From the cell containing the given text, extract its center point as [X, Y] coordinate. 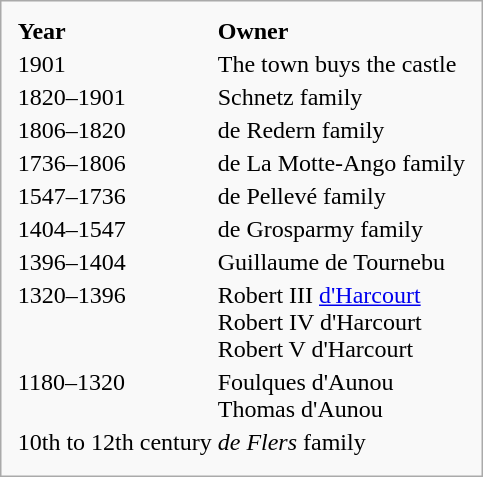
1320–1396 [114, 322]
Guillaume de Tournebu [341, 263]
de La Motte-Ango family [341, 163]
1806–1820 [114, 131]
de Grosparmy family [341, 229]
1820–1901 [114, 97]
10th to 12th century [114, 443]
1736–1806 [114, 163]
de Flers family [341, 443]
Robert III d'Harcourt Robert IV d'Harcourt Robert V d'Harcourt [341, 322]
Foulques d'Aunou Thomas d'Aunou [341, 396]
1901 [114, 65]
Schnetz family [341, 97]
1404–1547 [114, 229]
Year [114, 31]
1180–1320 [114, 396]
1547–1736 [114, 197]
de Redern family [341, 131]
Owner [341, 31]
de Pellevé family [341, 197]
1396–1404 [114, 263]
The town buys the castle [341, 65]
